Search for the cell housing the specified text and yield its [X, Y] center coordinate. 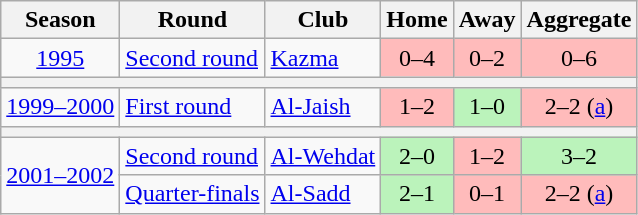
1999–2000 [60, 107]
Aggregate [579, 20]
Home [417, 20]
Al-Wehdat [323, 156]
Kazma [323, 58]
Season [60, 20]
2–1 [417, 194]
First round [192, 107]
0–6 [579, 58]
Round [192, 20]
2–0 [417, 156]
0–2 [487, 58]
0–1 [487, 194]
0–4 [417, 58]
1995 [60, 58]
Al-Jaish [323, 107]
Away [487, 20]
Quarter-finals [192, 194]
1–0 [487, 107]
2001–2002 [60, 175]
3–2 [579, 156]
Club [323, 20]
Al-Sadd [323, 194]
